Scan for the cell matching the given text and deliver its (x, y) coordinate at center. 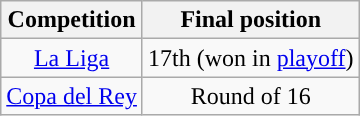
Final position (250, 20)
Copa del Rey (72, 96)
Competition (72, 20)
Round of 16 (250, 96)
17th (won in playoff) (250, 58)
La Liga (72, 58)
